From the cell containing the given text, extract its center point as (X, Y) coordinate. 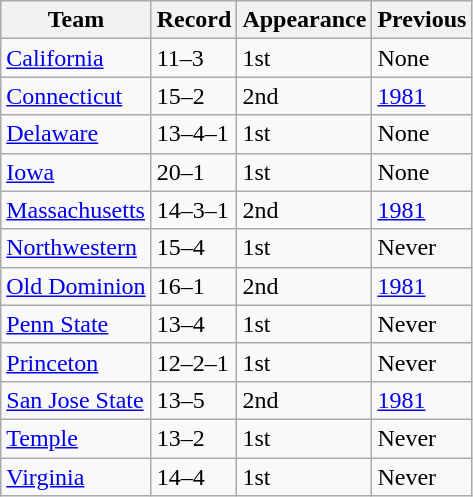
11–3 (194, 58)
Massachusetts (76, 210)
Northwestern (76, 248)
20–1 (194, 172)
13–4 (194, 324)
Temple (76, 438)
13–5 (194, 400)
14–3–1 (194, 210)
California (76, 58)
Delaware (76, 134)
14–4 (194, 477)
Old Dominion (76, 286)
Record (194, 20)
12–2–1 (194, 362)
13–4–1 (194, 134)
Connecticut (76, 96)
Penn State (76, 324)
15–2 (194, 96)
Iowa (76, 172)
Princeton (76, 362)
San Jose State (76, 400)
Team (76, 20)
16–1 (194, 286)
13–2 (194, 438)
Previous (422, 20)
Virginia (76, 477)
Appearance (304, 20)
15–4 (194, 248)
